Find where the given text appears and provide that cell's center as [x, y] coordinate. 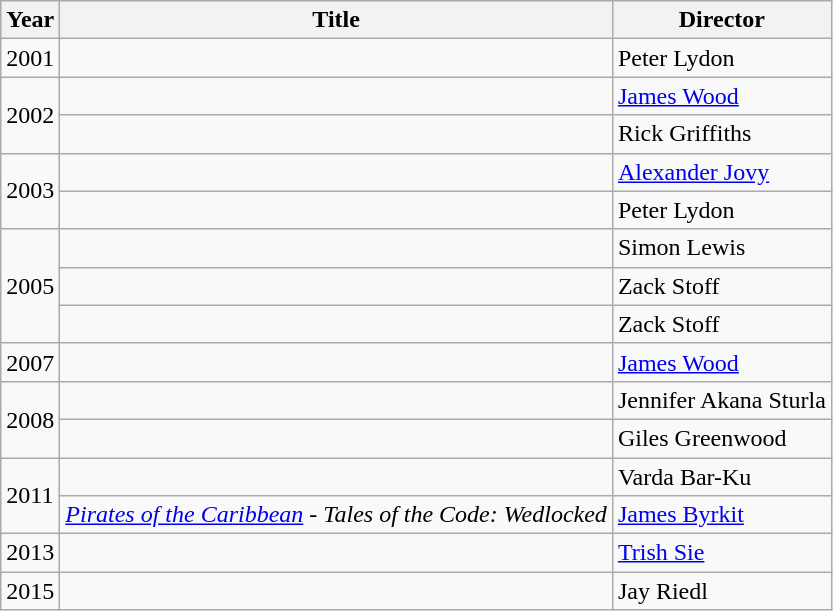
Title [336, 20]
2003 [30, 191]
2008 [30, 419]
Trish Sie [722, 553]
Varda Bar-Ku [722, 477]
Rick Griffiths [722, 134]
Simon Lewis [722, 248]
Jennifer Akana Sturla [722, 400]
2015 [30, 591]
2002 [30, 115]
James Byrkit [722, 515]
2007 [30, 362]
2013 [30, 553]
Giles Greenwood [722, 438]
2001 [30, 58]
Director [722, 20]
Pirates of the Caribbean - Tales of the Code: Wedlocked [336, 515]
2005 [30, 286]
2011 [30, 496]
Jay Riedl [722, 591]
Alexander Jovy [722, 172]
Year [30, 20]
